Pinpoint the cell where the given text exists, returning its [x, y] midpoint coordinate. 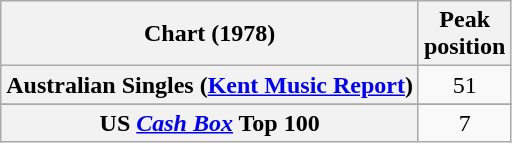
US Cash Box Top 100 [210, 123]
51 [464, 85]
7 [464, 123]
Australian Singles (Kent Music Report) [210, 85]
Peakposition [464, 34]
Chart (1978) [210, 34]
